Return [X, Y] of the center of cell containing provided text 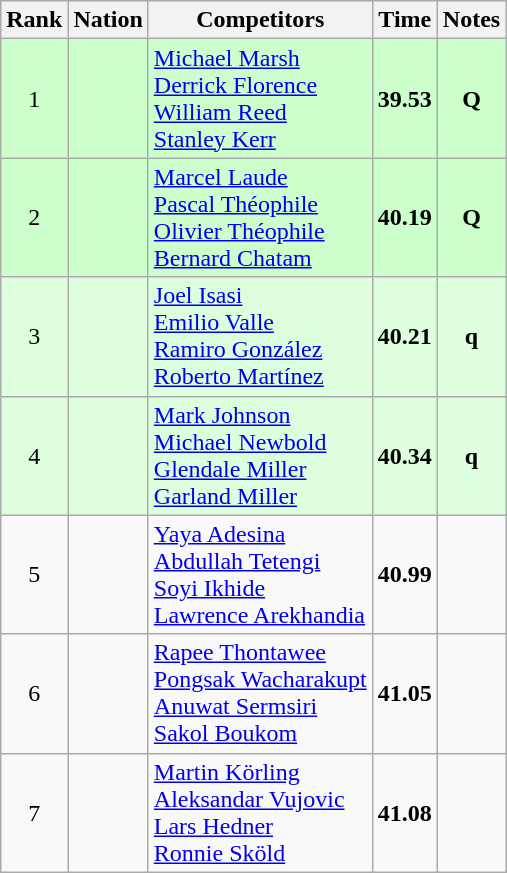
Rapee ThontaweePongsak WacharakuptAnuwat SermsiriSakol Boukom [260, 694]
39.53 [404, 98]
40.34 [404, 456]
1 [34, 98]
Mark JohnsonMichael NewboldGlendale MillerGarland Miller [260, 456]
40.99 [404, 574]
Competitors [260, 20]
Nation [108, 20]
40.19 [404, 218]
41.08 [404, 812]
4 [34, 456]
Time [404, 20]
Marcel LaudePascal ThéophileOlivier ThéophileBernard Chatam [260, 218]
6 [34, 694]
3 [34, 336]
Martin KörlingAleksandar VujovicLars HednerRonnie Sköld [260, 812]
2 [34, 218]
40.21 [404, 336]
41.05 [404, 694]
5 [34, 574]
Yaya AdesinaAbdullah TetengiSoyi IkhideLawrence Arekhandia [260, 574]
Rank [34, 20]
Michael MarshDerrick FlorenceWilliam ReedStanley Kerr [260, 98]
Joel IsasiEmilio ValleRamiro GonzálezRoberto Martínez [260, 336]
Notes [471, 20]
7 [34, 812]
